Search for the cell housing the specified text and yield its (X, Y) center coordinate. 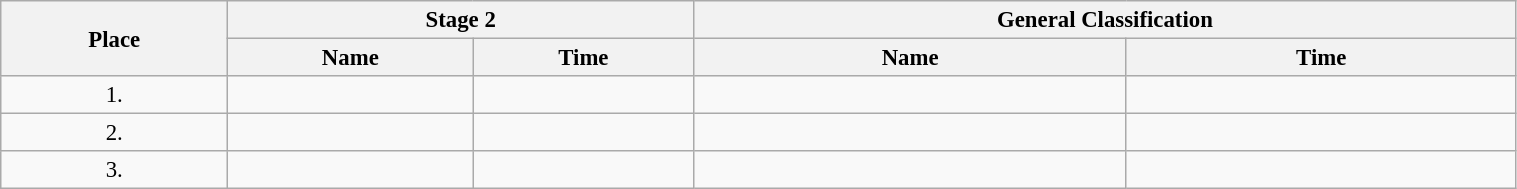
General Classification (1105, 20)
Stage 2 (461, 20)
Place (114, 38)
1. (114, 95)
2. (114, 133)
3. (114, 170)
